Identify which cell holds the provided text, then report its [x, y] central coordinate. 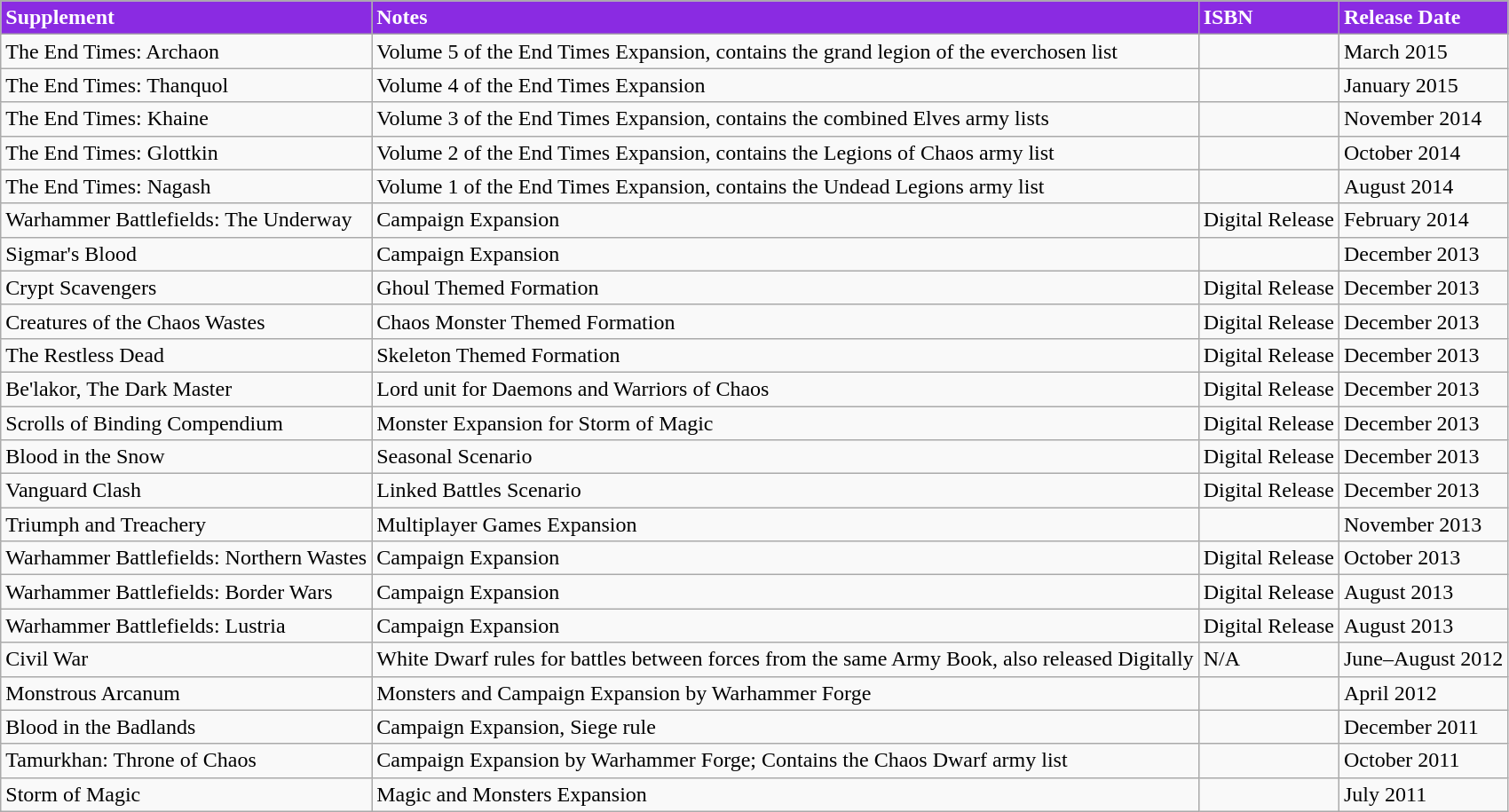
Vanguard Clash [186, 491]
Blood in the Badlands [186, 727]
Lord unit for Daemons and Warriors of Chaos [785, 389]
January 2015 [1423, 85]
ISBN [1268, 18]
White Dwarf rules for battles between forces from the same Army Book, also released Digitally [785, 659]
Linked Battles Scenario [785, 491]
The End Times: Khaine [186, 119]
Volume 1 of the End Times Expansion, contains the Undead Legions army list [785, 186]
Ghoul Themed Formation [785, 288]
November 2014 [1423, 119]
Storm of Magic [186, 794]
Be'lakor, The Dark Master [186, 389]
February 2014 [1423, 220]
Civil War [186, 659]
Notes [785, 18]
Monstrous Arcanum [186, 693]
Triumph and Treachery [186, 524]
April 2012 [1423, 693]
March 2015 [1423, 51]
The End Times: Glottkin [186, 153]
Creatures of the Chaos Wastes [186, 321]
Blood in the Snow [186, 457]
December 2011 [1423, 727]
Magic and Monsters Expansion [785, 794]
Seasonal Scenario [785, 457]
Campaign Expansion, Siege rule [785, 727]
June–August 2012 [1423, 659]
Campaign Expansion by Warhammer Forge; Contains the Chaos Dwarf army list [785, 761]
The End Times: Archaon [186, 51]
Volume 4 of the End Times Expansion [785, 85]
Release Date [1423, 18]
Monster Expansion for Storm of Magic [785, 423]
The Restless Dead [186, 355]
Chaos Monster Themed Formation [785, 321]
Warhammer Battlefields: Border Wars [186, 592]
Crypt Scavengers [186, 288]
November 2013 [1423, 524]
The End Times: Thanquol [186, 85]
October 2014 [1423, 153]
Skeleton Themed Formation [785, 355]
Tamurkhan: Throne of Chaos [186, 761]
Warhammer Battlefields: Northern Wastes [186, 558]
Volume 3 of the End Times Expansion, contains the combined Elves army lists [785, 119]
N/A [1268, 659]
Warhammer Battlefields: Lustria [186, 626]
Scrolls of Binding Compendium [186, 423]
Volume 5 of the End Times Expansion, contains the grand legion of the everchosen list [785, 51]
Monsters and Campaign Expansion by Warhammer Forge [785, 693]
The End Times: Nagash [186, 186]
October 2011 [1423, 761]
Supplement [186, 18]
July 2011 [1423, 794]
Warhammer Battlefields: The Underway [186, 220]
October 2013 [1423, 558]
Volume 2 of the End Times Expansion, contains the Legions of Chaos army list [785, 153]
Multiplayer Games Expansion [785, 524]
August 2014 [1423, 186]
Sigmar's Blood [186, 254]
